Find where the given text appears and provide that cell's center as [x, y] coordinate. 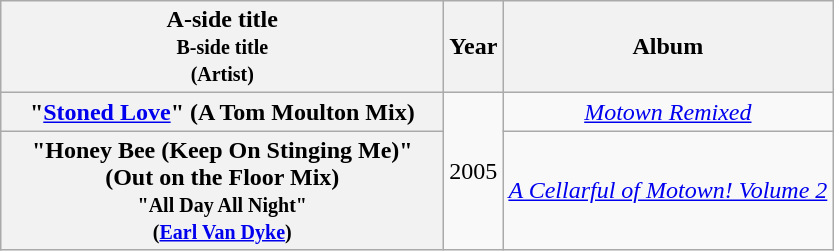
"Stoned Love" (A Tom Moulton Mix) [222, 112]
A Cellarful of Motown! Volume 2 [668, 190]
2005 [474, 172]
A-side titleB-side title(Artist) [222, 47]
Year [474, 47]
Album [668, 47]
"Honey Bee (Keep On Stinging Me)" (Out on the Floor Mix) "All Day All Night"(Earl Van Dyke) [222, 190]
Motown Remixed [668, 112]
